Return the (X, Y) coordinate for the center point of the cell that contains the specified text.  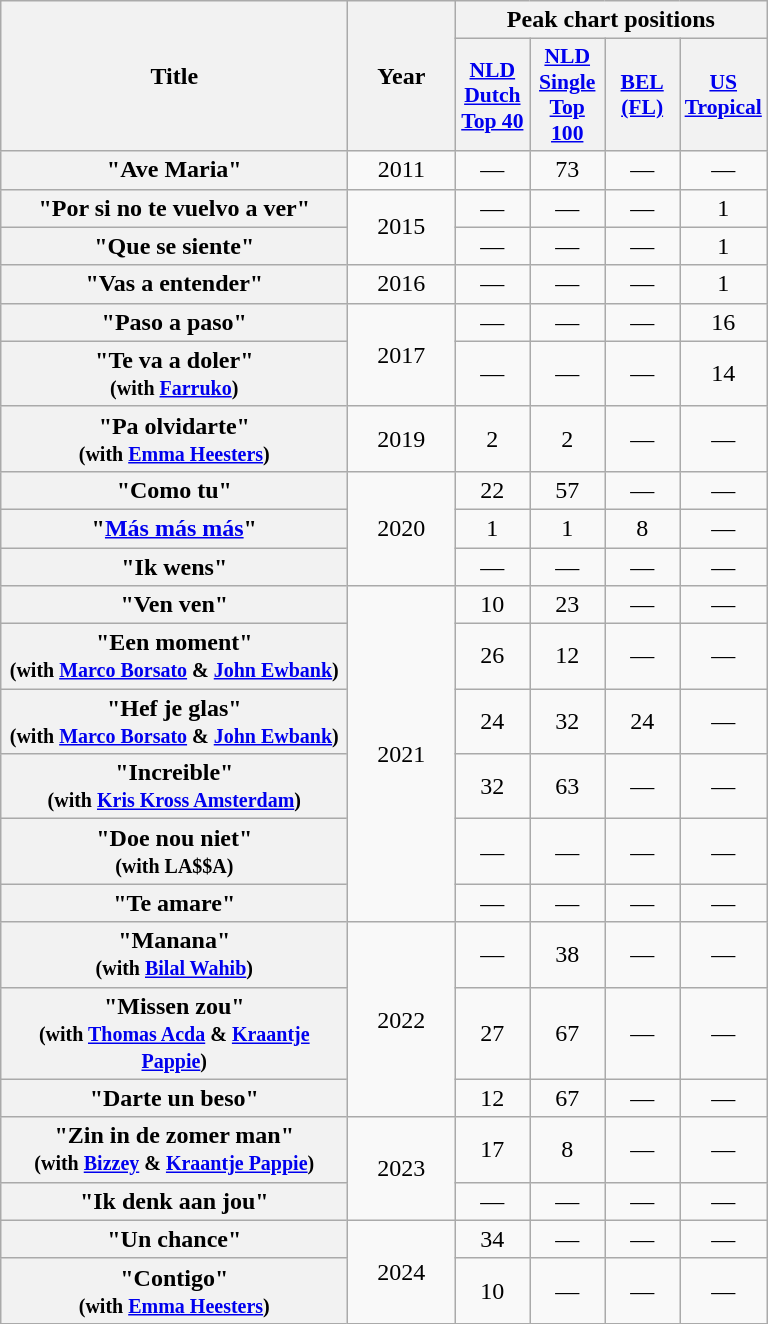
Year (402, 76)
"Doe nou niet"(with LA$$A) (174, 852)
2022 (402, 1020)
63 (568, 786)
"Ave Maria" (174, 170)
"Ven ven" (174, 605)
"Como tu" (174, 490)
NLDSingleTop 100 (568, 95)
"Zin in de zomer man"(with Bizzey & Kraantje Pappie) (174, 1150)
2021 (402, 754)
"Un chance" (174, 1239)
14 (724, 374)
2017 (402, 354)
"Pa olvidarte"(with Emma Heesters) (174, 438)
"Missen zou"(with Thomas Acda & Kraantje Pappie) (174, 1033)
34 (492, 1239)
"Por si no te vuelvo a ver" (174, 208)
BEL(FL) (642, 95)
USTropical (724, 95)
"Vas a entender" (174, 284)
"Darte un beso" (174, 1098)
57 (568, 490)
"Ik denk aan jou" (174, 1201)
2019 (402, 438)
"Paso a paso" (174, 322)
"Que se siente" (174, 246)
23 (568, 605)
"Más más más" (174, 528)
"Contigo"(with Emma Heesters) (174, 1290)
"Een moment"(with Marco Borsato & John Ewbank) (174, 656)
NLDDutchTop 40 (492, 95)
"Te va a doler"(with Farruko) (174, 374)
Title (174, 76)
2015 (402, 227)
"Hef je glas"(with Marco Borsato & John Ewbank) (174, 722)
"Increible"(with Kris Kross Amsterdam) (174, 786)
16 (724, 322)
27 (492, 1033)
26 (492, 656)
"Te amare" (174, 903)
Peak chart positions (611, 20)
2011 (402, 170)
2023 (402, 1168)
17 (492, 1150)
2020 (402, 528)
"Manana"(with Bilal Wahib) (174, 954)
73 (568, 170)
"Ik wens" (174, 567)
38 (568, 954)
2016 (402, 284)
2024 (402, 1272)
22 (492, 490)
